Extract the [x, y] coordinate from the center of the cell holding the provided text.  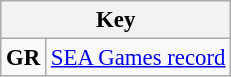
GR [24, 58]
SEA Games record [138, 58]
Key [116, 20]
